Locate the cell with the specified text and output its [x, y] center coordinate. 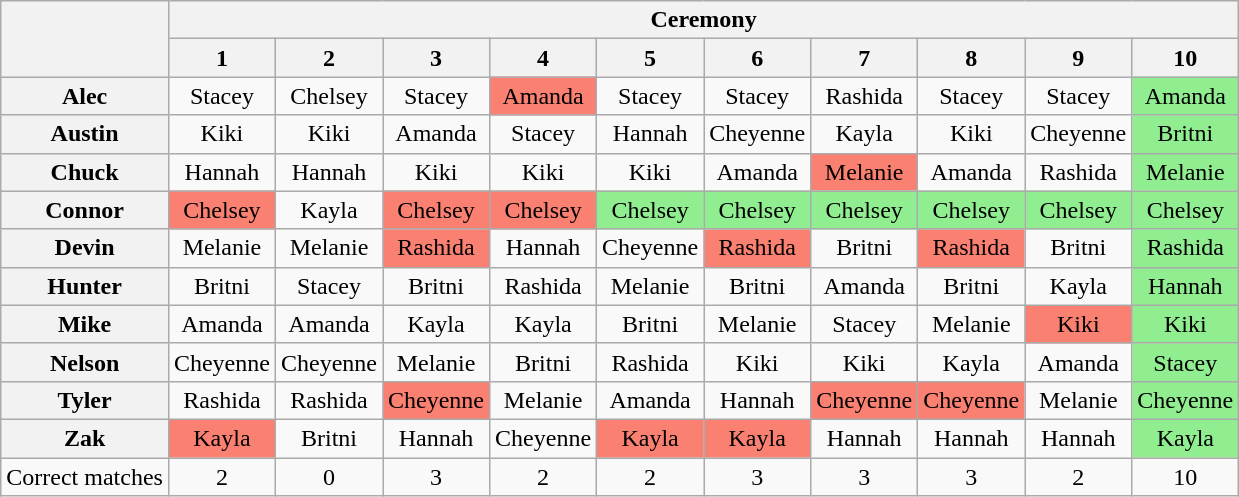
Hunter [85, 286]
Zak [85, 438]
Correct matches [85, 477]
7 [864, 58]
Nelson [85, 362]
Connor [85, 210]
Chuck [85, 172]
Austin [85, 134]
Devin [85, 248]
4 [544, 58]
6 [758, 58]
Mike [85, 324]
1 [222, 58]
8 [972, 58]
Ceremony [703, 20]
Alec [85, 96]
0 [328, 477]
9 [1078, 58]
Tyler [85, 400]
5 [650, 58]
